Output the (x, y) coordinate of the center of the cell containing the given text.  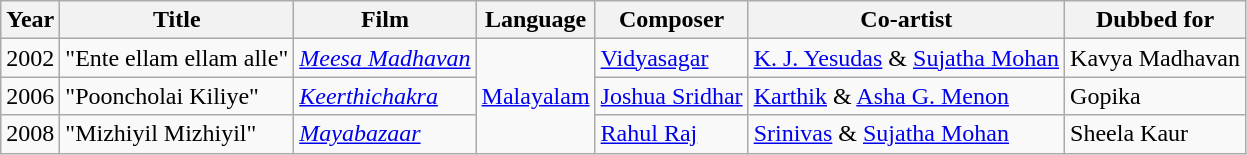
Srinivas & Sujatha Mohan (906, 134)
Co-artist (906, 20)
2002 (30, 58)
"Pooncholai Kiliye" (177, 96)
Title (177, 20)
Language (536, 20)
Meesa Madhavan (385, 58)
Composer (672, 20)
"Ente ellam ellam alle" (177, 58)
Kavya Madhavan (1156, 58)
Keerthichakra (385, 96)
Sheela Kaur (1156, 134)
Malayalam (536, 96)
Dubbed for (1156, 20)
Year (30, 20)
Mayabazaar (385, 134)
2006 (30, 96)
K. J. Yesudas & Sujatha Mohan (906, 58)
2008 (30, 134)
Gopika (1156, 96)
Film (385, 20)
"Mizhiyil Mizhiyil" (177, 134)
Joshua Sridhar (672, 96)
Karthik & Asha G. Menon (906, 96)
Rahul Raj (672, 134)
Vidyasagar (672, 58)
